Search for the cell housing the specified text and yield its (x, y) center coordinate. 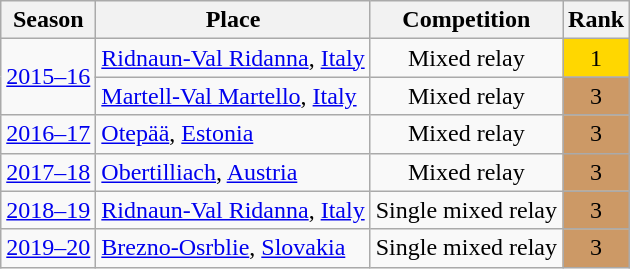
1 (596, 58)
Competition (466, 20)
2019–20 (48, 248)
Obertilliach, Austria (233, 172)
Place (233, 20)
Brezno-Osrblie, Slovakia (233, 248)
Season (48, 20)
2016–17 (48, 134)
2015–16 (48, 77)
Rank (596, 20)
Otepää, Estonia (233, 134)
Martell-Val Martello, Italy (233, 96)
2017–18 (48, 172)
2018–19 (48, 210)
